Search for the cell housing the specified text and yield its (x, y) center coordinate. 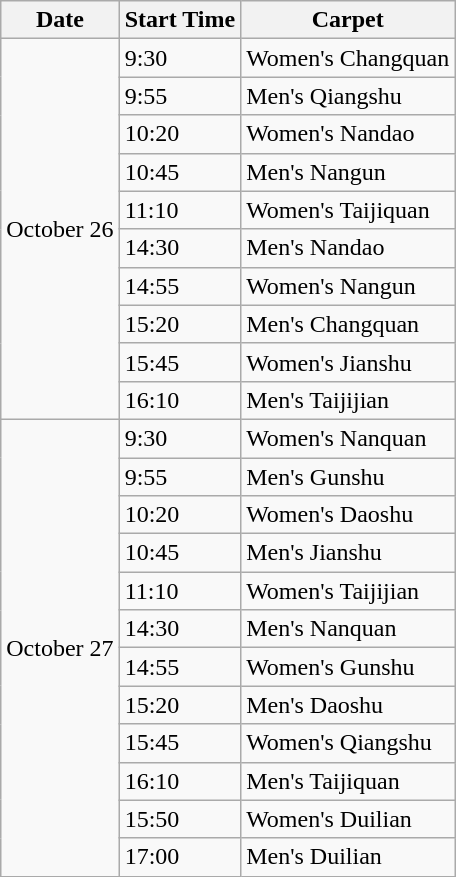
Women's Taijijian (348, 591)
Women's Jianshu (348, 362)
October 26 (60, 230)
Women's Qiangshu (348, 743)
Women's Changquan (348, 58)
Men's Jianshu (348, 553)
Men's Daoshu (348, 705)
Women's Taijiquan (348, 210)
Start Time (180, 20)
Carpet (348, 20)
October 27 (60, 648)
Women's Duilian (348, 819)
Men's Changquan (348, 324)
Men's Nangun (348, 172)
15:50 (180, 819)
Men's Taijijian (348, 400)
Men's Gunshu (348, 477)
Women's Nandao (348, 134)
Women's Daoshu (348, 515)
Men's Nandao (348, 248)
Date (60, 20)
Men's Taijiquan (348, 781)
17:00 (180, 857)
Men's Qiangshu (348, 96)
Women's Gunshu (348, 667)
Men's Nanquan (348, 629)
Women's Nanquan (348, 438)
Women's Nangun (348, 286)
Men's Duilian (348, 857)
